For the text-containing cell, return its midpoint in (X, Y) coordinate format. 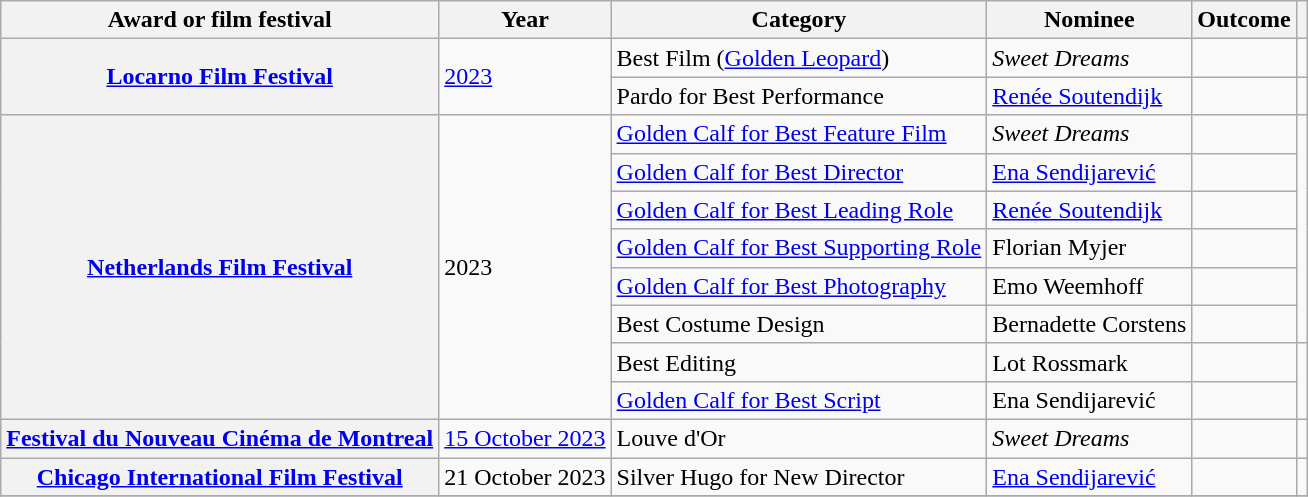
Louve d'Or (799, 438)
Locarno Film Festival (220, 77)
Emo Weemhoff (1090, 286)
Best Editing (799, 362)
Chicago International Film Festival (220, 477)
Nominee (1090, 20)
Netherlands Film Festival (220, 267)
Golden Calf for Best Supporting Role (799, 248)
Year (525, 20)
Florian Myjer (1090, 248)
Best Costume Design (799, 324)
Golden Calf for Best Script (799, 400)
Outcome (1244, 20)
Category (799, 20)
Silver Hugo for New Director (799, 477)
Golden Calf for Best Photography (799, 286)
Bernadette Corstens (1090, 324)
Best Film (Golden Leopard) (799, 58)
Festival du Nouveau Cinéma de Montreal (220, 438)
15 October 2023 (525, 438)
Golden Calf for Best Feature Film (799, 134)
Golden Calf for Best Leading Role (799, 210)
Lot Rossmark (1090, 362)
Award or film festival (220, 20)
21 October 2023 (525, 477)
Pardo for Best Performance (799, 96)
Golden Calf for Best Director (799, 172)
